For the text-containing cell, return its midpoint in (X, Y) coordinate format. 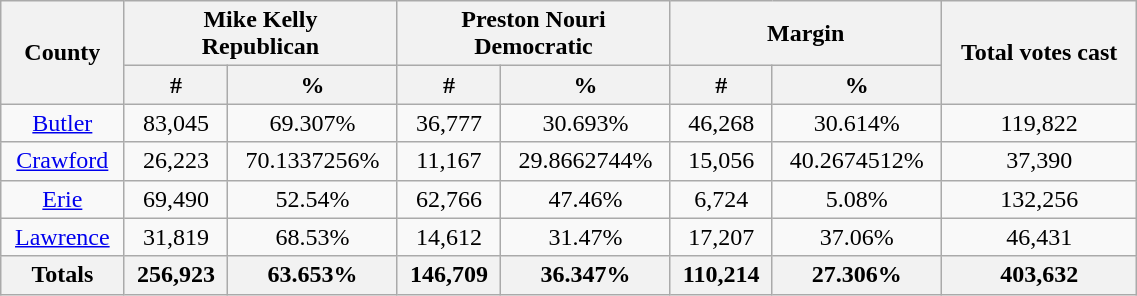
132,256 (1038, 199)
83,045 (176, 123)
68.53% (312, 237)
Butler (62, 123)
Margin (806, 34)
26,223 (176, 161)
14,612 (449, 237)
31.47% (586, 237)
46,268 (721, 123)
6,724 (721, 199)
County (62, 52)
Crawford (62, 161)
47.46% (586, 199)
Total votes cast (1038, 52)
46,431 (1038, 237)
119,822 (1038, 123)
Mike KellyRepublican (260, 34)
69,490 (176, 199)
40.2674512% (856, 161)
36,777 (449, 123)
30.693% (586, 123)
29.8662744% (586, 161)
Erie (62, 199)
17,207 (721, 237)
256,923 (176, 275)
36.347% (586, 275)
30.614% (856, 123)
Preston NouriDemocratic (534, 34)
70.1337256% (312, 161)
5.08% (856, 199)
69.307% (312, 123)
Lawrence (62, 237)
27.306% (856, 275)
15,056 (721, 161)
63.653% (312, 275)
110,214 (721, 275)
11,167 (449, 161)
31,819 (176, 237)
403,632 (1038, 275)
146,709 (449, 275)
62,766 (449, 199)
37,390 (1038, 161)
52.54% (312, 199)
Totals (62, 275)
37.06% (856, 237)
